For the text-containing cell, return its midpoint in [x, y] coordinate format. 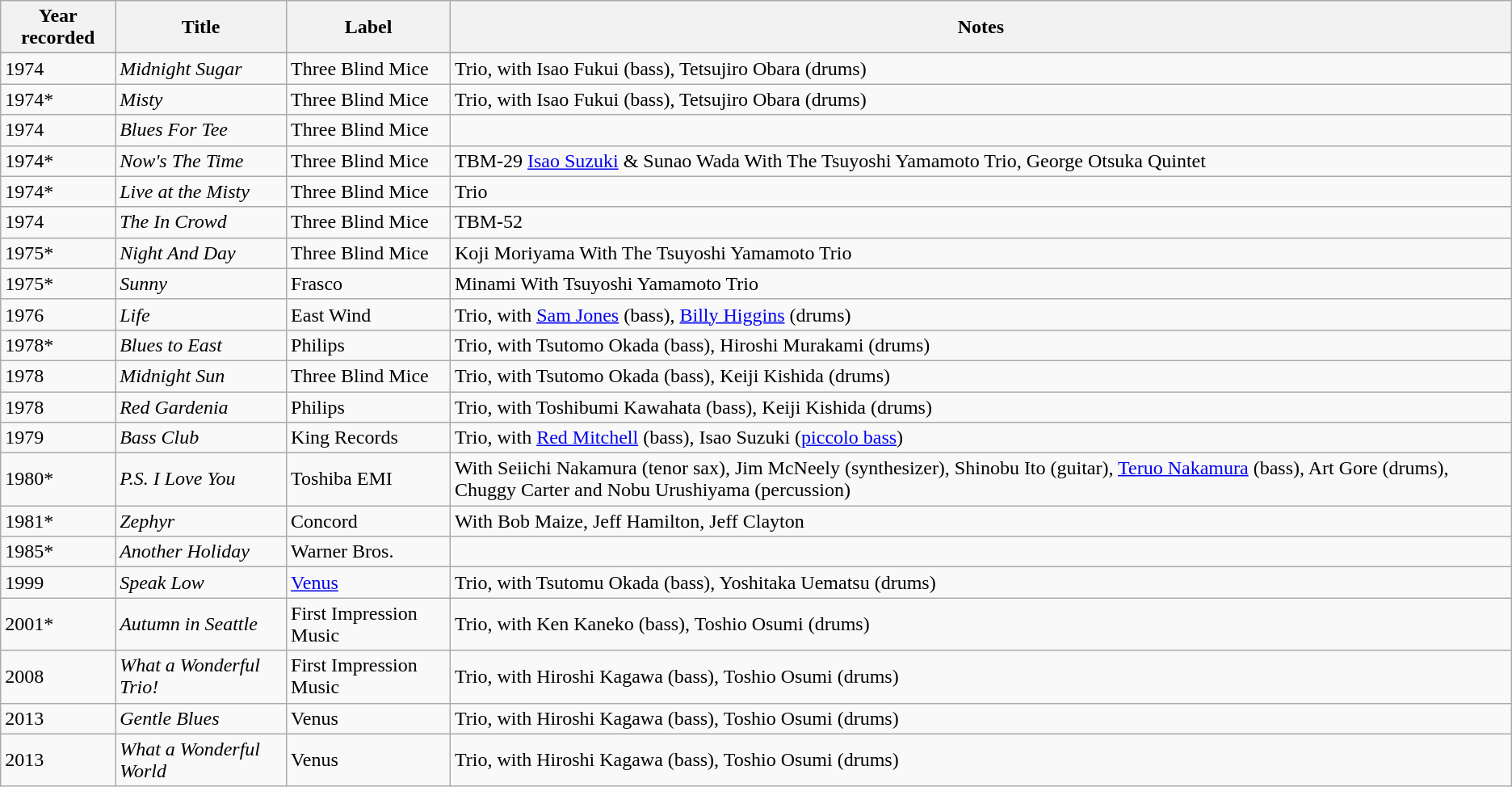
Trio, with Tsutomu Okada (bass), Yoshitaka Uematsu (drums) [981, 583]
Trio, with Toshibumi Kawahata (bass), Keiji Kishida (drums) [981, 406]
Midnight Sun [201, 376]
1985* [58, 552]
Speak Low [201, 583]
2008 [58, 677]
Midnight Sugar [201, 69]
Trio, with Red Mitchell (bass), Isao Suzuki (piccolo bass) [981, 438]
Label [368, 27]
East Wind [368, 314]
Blues For Tee [201, 130]
Another Holiday [201, 552]
Toshiba EMI [368, 480]
Minami With Tsuyoshi Yamamoto Trio [981, 284]
Night And Day [201, 253]
1980* [58, 480]
The In Crowd [201, 222]
Autumn in Seattle [201, 624]
Year recorded [58, 27]
Frasco [368, 284]
Notes [981, 27]
With Bob Maize, Jeff Hamilton, Jeff Clayton [981, 521]
Blues to East [201, 345]
Trio [981, 191]
TBM-52 [981, 222]
Gentle Blues [201, 718]
Trio, with Tsutomo Okada (bass), Keiji Kishida (drums) [981, 376]
King Records [368, 438]
Warner Bros. [368, 552]
Bass Club [201, 438]
Red Gardenia [201, 406]
What a Wonderful World [201, 760]
What a Wonderful Trio! [201, 677]
Zephyr [201, 521]
Now's The Time [201, 161]
Misty [201, 99]
Life [201, 314]
1979 [58, 438]
Sunny [201, 284]
1976 [58, 314]
2001* [58, 624]
Trio, with Sam Jones (bass), Billy Higgins (drums) [981, 314]
1978* [58, 345]
Trio, with Ken Kaneko (bass), Toshio Osumi (drums) [981, 624]
Koji Moriyama With The Tsuyoshi Yamamoto Trio [981, 253]
P.S. I Love You [201, 480]
TBM-29 Isao Suzuki & Sunao Wada With The Tsuyoshi Yamamoto Trio, George Otsuka Quintet [981, 161]
1999 [58, 583]
Title [201, 27]
Live at the Misty [201, 191]
1981* [58, 521]
Trio, with Tsutomo Okada (bass), Hiroshi Murakami (drums) [981, 345]
Concord [368, 521]
